Output the [X, Y] coordinate of the center of the cell containing the given text.  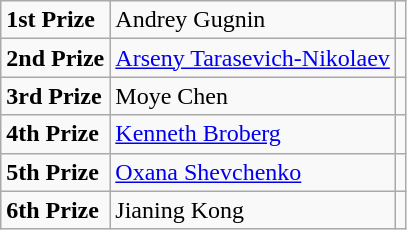
Andrey Gugnin [253, 20]
3rd Prize [56, 96]
Moye Chen [253, 96]
6th Prize [56, 210]
1st Prize [56, 20]
Arseny Tarasevich-Nikolaev [253, 58]
Oxana Shevchenko [253, 172]
Kenneth Broberg [253, 134]
Jianing Kong [253, 210]
2nd Prize [56, 58]
4th Prize [56, 134]
5th Prize [56, 172]
